Find where the given text appears and provide that cell's center as [x, y] coordinate. 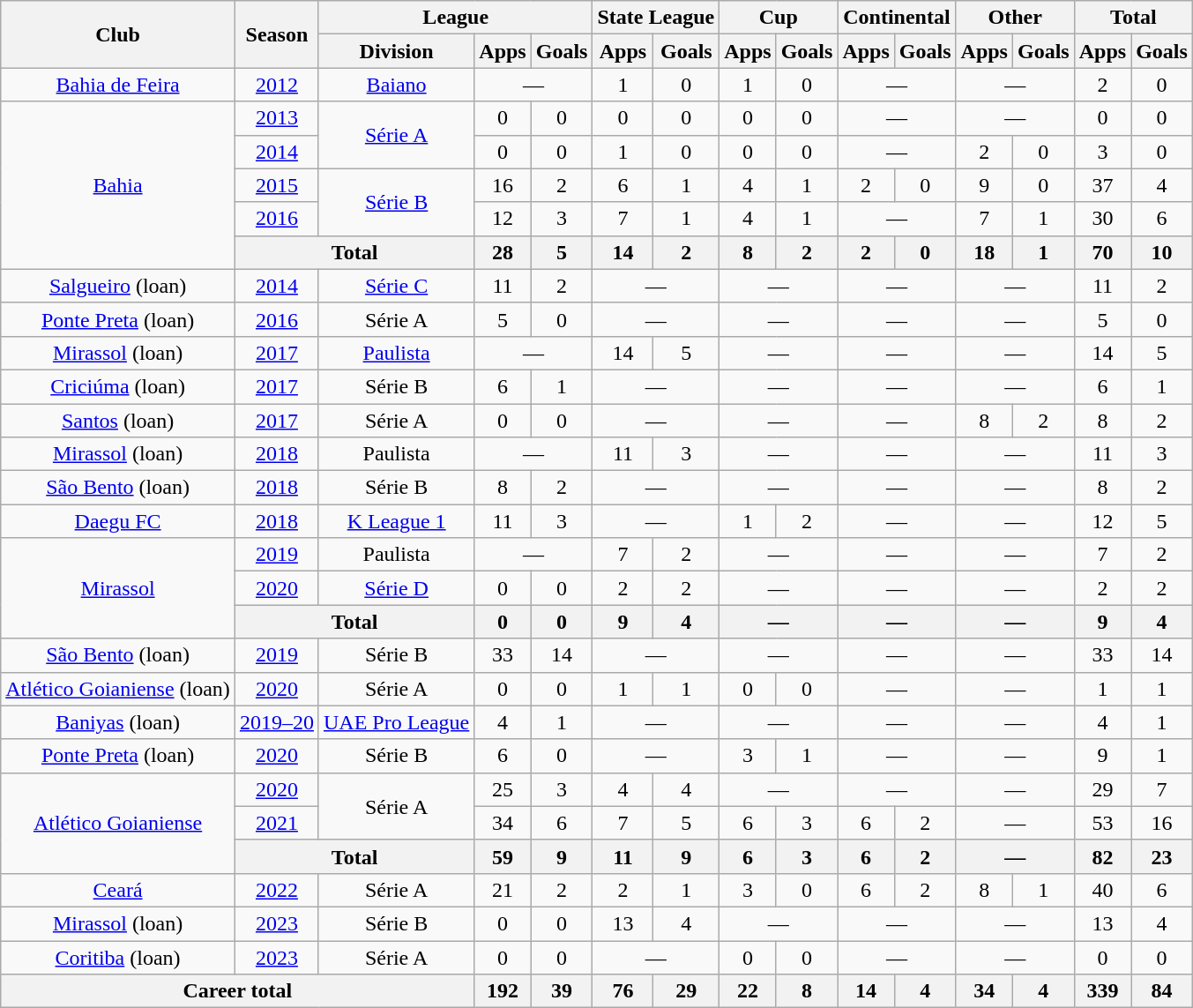
39 [562, 991]
70 [1102, 252]
Bahia [118, 185]
25 [503, 789]
53 [1102, 823]
59 [503, 856]
76 [623, 991]
Season [277, 34]
84 [1162, 991]
Bahia de Feira [118, 85]
Atlético Goianiense [118, 823]
28 [503, 252]
Mirassol [118, 588]
Santos (loan) [118, 421]
192 [503, 991]
2022 [277, 890]
Division [396, 51]
82 [1102, 856]
2021 [277, 823]
League [455, 18]
Salgueiro (loan) [118, 286]
30 [1102, 219]
Other [1015, 18]
K League 1 [396, 521]
Club [118, 34]
State League [656, 18]
Série C [396, 286]
339 [1102, 991]
Daegu FC [118, 521]
Ceará [118, 890]
Cup [779, 18]
Career total [238, 991]
21 [503, 890]
40 [1102, 890]
Criciúma (loan) [118, 386]
Baniyas (loan) [118, 722]
37 [1102, 185]
Continental [897, 18]
2015 [277, 185]
23 [1162, 856]
2019–20 [277, 722]
Série D [396, 588]
18 [984, 252]
2013 [277, 118]
2012 [277, 85]
Coritiba (loan) [118, 957]
10 [1162, 252]
22 [748, 991]
Atlético Goianiense (loan) [118, 689]
UAE Pro League [396, 722]
Baiano [396, 85]
